Search for the cell housing the specified text and yield its (x, y) center coordinate. 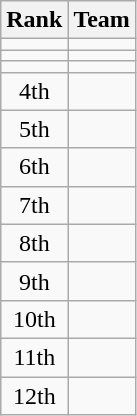
Rank (34, 20)
6th (34, 167)
9th (34, 281)
4th (34, 91)
Team (102, 20)
11th (34, 357)
10th (34, 319)
7th (34, 205)
12th (34, 395)
8th (34, 243)
5th (34, 129)
